Output the (X, Y) coordinate of the center of the cell containing the given text.  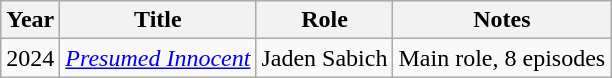
Year (30, 20)
Presumed Innocent (158, 58)
Role (324, 20)
Jaden Sabich (324, 58)
Main role, 8 episodes (502, 58)
Title (158, 20)
2024 (30, 58)
Notes (502, 20)
